Capture the cell that displays the provided text and extract its (x, y) central coordinate. 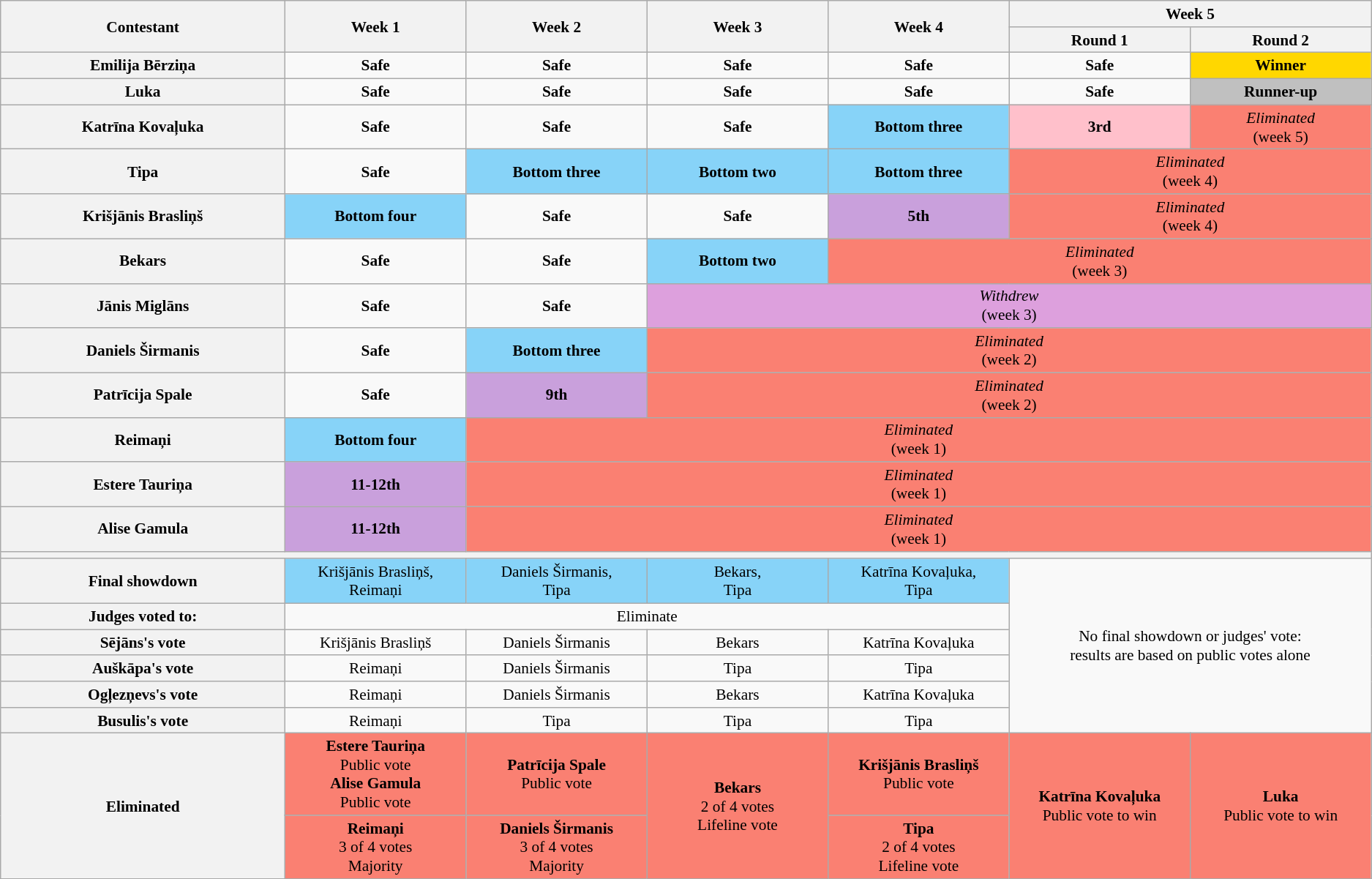
LukaPublic vote to win (1281, 807)
Withdrew(week 3) (1009, 306)
Judges voted to: (143, 616)
Week 5 (1190, 14)
Auškāpa's vote (143, 669)
Winner (1281, 66)
Round 2 (1281, 40)
Krišjānis Brasliņš Public vote (919, 774)
Eliminated(week 5) (1281, 127)
9th (556, 395)
Sējāns's vote (143, 643)
Daniels Širmanis,Tipa (556, 581)
Tipa2 of 4 votesLifeline vote (919, 848)
Katrīna Kovaļuka,Tipa (919, 581)
Reimaņi3 of 4 votesMajority (376, 848)
Emilija Bērziņa (143, 66)
Estere TauriņaPublic voteAlise GamulaPublic vote (376, 774)
Estere Tauriņa (143, 485)
Bekars,Tipa (738, 581)
Week 3 (738, 26)
Alise Gamula (143, 528)
Patrīcija Spale (143, 395)
Ogļezņevs's vote (143, 695)
Week 2 (556, 26)
Katrīna KovaļukaPublic vote to win (1099, 807)
Busulis's vote (143, 721)
Week 1 (376, 26)
Final showdown (143, 581)
No final showdown or judges' vote:results are based on public votes alone (1190, 646)
Eliminated (143, 807)
5th (919, 217)
Week 4 (919, 26)
Eliminate (648, 616)
Bekars2 of 4 votesLifeline vote (738, 807)
Round 1 (1099, 40)
Daniels Širmanis3 of 4 votesMajority (556, 848)
Krišjānis Brasliņš,Reimaņi (376, 581)
Runner-up (1281, 92)
3rd (1099, 127)
Eliminated(week 3) (1100, 261)
Luka (143, 92)
Patrīcija SpalePublic vote (556, 774)
Jānis Miglāns (143, 306)
Contestant (143, 26)
